Determine the [X, Y] coordinate at the center of the cell enclosing the given text.  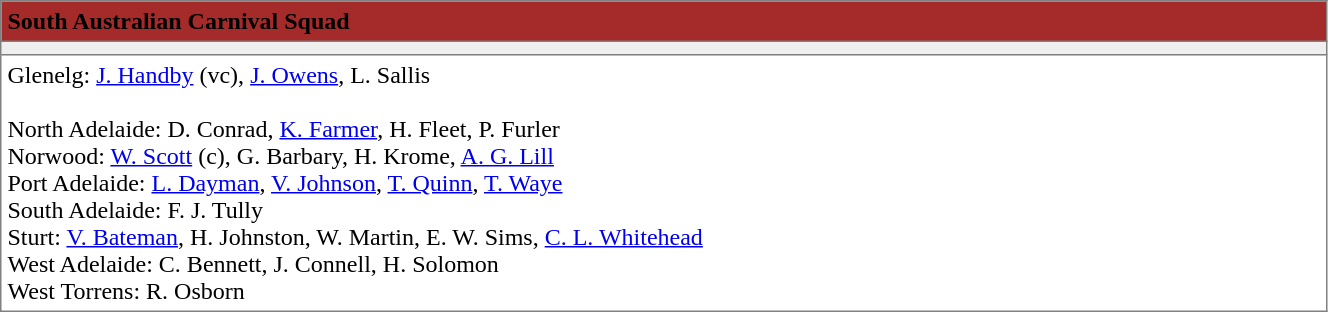
South Australian Carnival Squad [664, 21]
